Return the (X, Y) coordinate for the center point of the cell that contains the specified text.  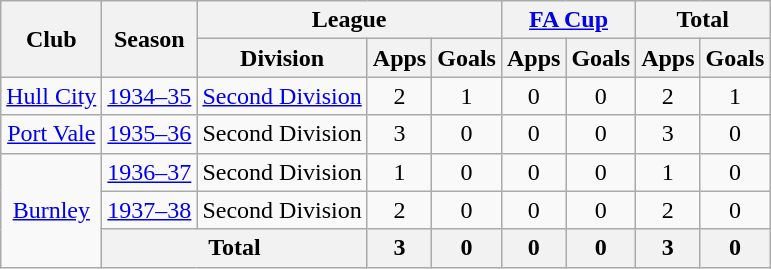
League (350, 20)
Port Vale (52, 134)
Burnley (52, 210)
Season (150, 39)
1934–35 (150, 96)
FA Cup (568, 20)
1935–36 (150, 134)
Club (52, 39)
Division (282, 58)
1936–37 (150, 172)
1937–38 (150, 210)
Hull City (52, 96)
